Scan for the cell matching the given text and deliver its [x, y] coordinate at center. 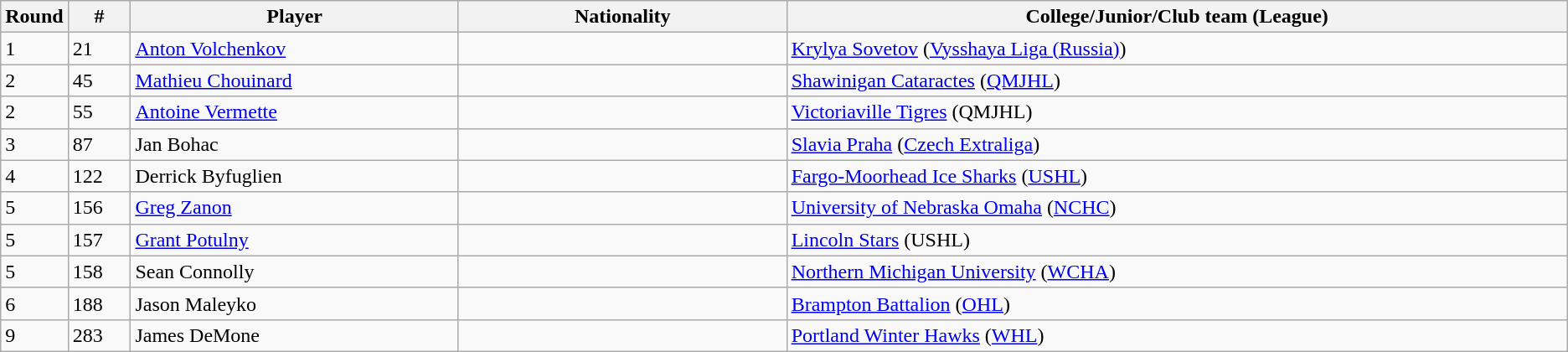
Victoriaville Tigres (QMJHL) [1177, 112]
157 [99, 240]
Portland Winter Hawks (WHL) [1177, 335]
Northern Michigan University (WCHA) [1177, 272]
188 [99, 303]
Krylya Sovetov (Vysshaya Liga (Russia)) [1177, 49]
Antoine Vermette [295, 112]
Fargo-Moorhead Ice Sharks (USHL) [1177, 176]
Player [295, 17]
283 [99, 335]
Anton Volchenkov [295, 49]
Mathieu Chouinard [295, 80]
9 [34, 335]
1 [34, 49]
Greg Zanon [295, 208]
Sean Connolly [295, 272]
James DeMone [295, 335]
Brampton Battalion (OHL) [1177, 303]
Slavia Praha (Czech Extraliga) [1177, 144]
156 [99, 208]
122 [99, 176]
4 [34, 176]
Jan Bohac [295, 144]
55 [99, 112]
Derrick Byfuglien [295, 176]
158 [99, 272]
87 [99, 144]
Nationality [622, 17]
45 [99, 80]
Grant Potulny [295, 240]
21 [99, 49]
Round [34, 17]
Lincoln Stars (USHL) [1177, 240]
# [99, 17]
3 [34, 144]
College/Junior/Club team (League) [1177, 17]
Jason Maleyko [295, 303]
Shawinigan Cataractes (QMJHL) [1177, 80]
6 [34, 303]
University of Nebraska Omaha (NCHC) [1177, 208]
